Search for the cell housing the specified text and yield its (x, y) center coordinate. 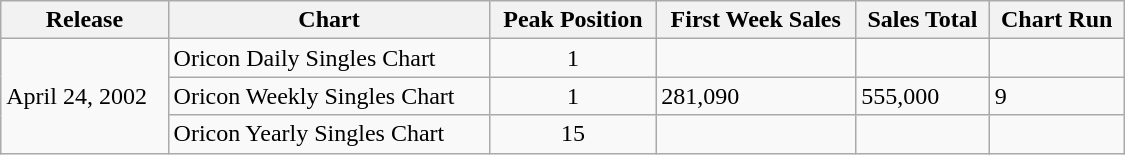
281,090 (756, 96)
First Week Sales (756, 20)
Oricon Daily Singles Chart (329, 58)
Oricon Weekly Singles Chart (329, 96)
15 (573, 134)
Sales Total (923, 20)
Chart Run (1056, 20)
Peak Position (573, 20)
9 (1056, 96)
Oricon Yearly Singles Chart (329, 134)
555,000 (923, 96)
Chart (329, 20)
Release (84, 20)
April 24, 2002 (84, 96)
